From the cell containing the given text, extract its center point as (X, Y) coordinate. 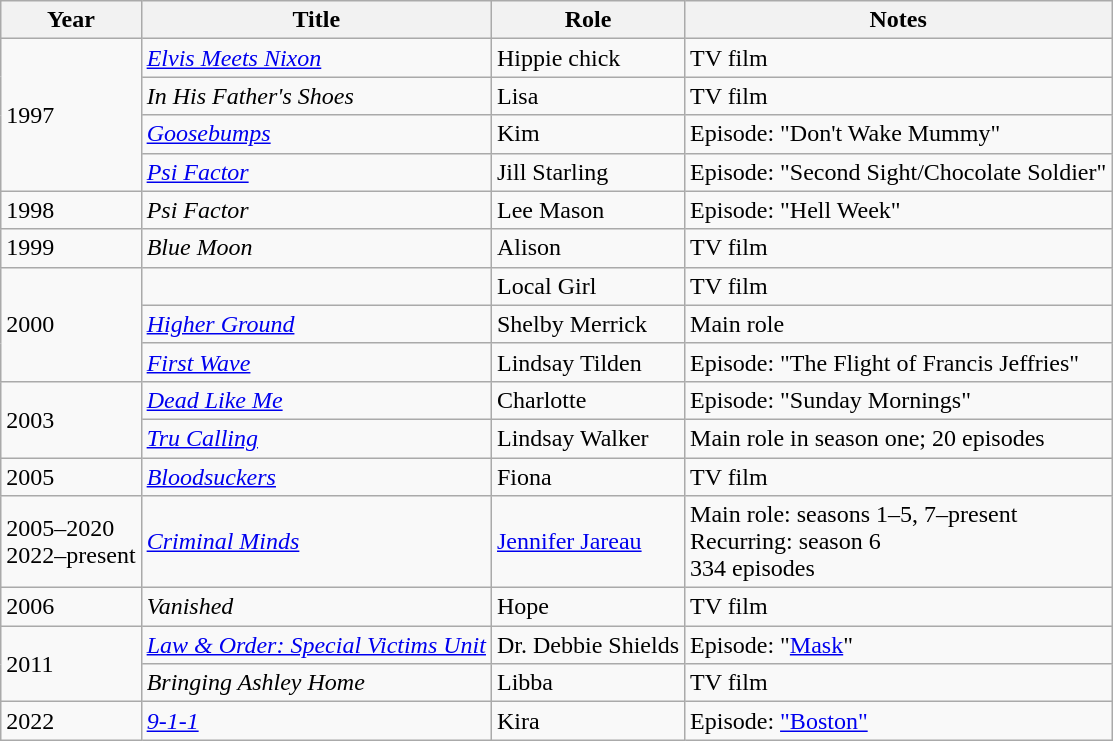
Lee Mason (588, 210)
9-1-1 (316, 721)
First Wave (316, 362)
Main role in season one; 20 episodes (898, 438)
2011 (71, 664)
Hope (588, 607)
Law & Order: Special Victims Unit (316, 645)
Episode: "Boston" (898, 721)
Vanished (316, 607)
Notes (898, 20)
2005 (71, 477)
2022 (71, 721)
2003 (71, 419)
Bringing Ashley Home (316, 683)
1999 (71, 248)
Dead Like Me (316, 400)
Libba (588, 683)
Bloodsuckers (316, 477)
1997 (71, 115)
Local Girl (588, 286)
Hippie chick (588, 58)
Episode: "Sunday Mornings" (898, 400)
Blue Moon (316, 248)
Charlotte (588, 400)
Elvis Meets Nixon (316, 58)
2000 (71, 324)
Main role: seasons 1–5, 7–present Recurring: season 6 334 episodes (898, 542)
Title (316, 20)
Jennifer Jareau (588, 542)
Higher Ground (316, 324)
1998 (71, 210)
2005–20202022–present (71, 542)
Fiona (588, 477)
Tru Calling (316, 438)
Jill Starling (588, 172)
Kira (588, 721)
Main role (898, 324)
Episode: "Second Sight/Chocolate Soldier" (898, 172)
Lindsay Walker (588, 438)
2006 (71, 607)
Goosebumps (316, 134)
Criminal Minds (316, 542)
Year (71, 20)
Kim (588, 134)
Episode: "Mask" (898, 645)
Episode: "The Flight of Francis Jeffries" (898, 362)
Shelby Merrick (588, 324)
Alison (588, 248)
In His Father's Shoes (316, 96)
Episode: "Don't Wake Mummy" (898, 134)
Episode: "Hell Week" (898, 210)
Lindsay Tilden (588, 362)
Lisa (588, 96)
Dr. Debbie Shields (588, 645)
Role (588, 20)
